Detect which cell encompasses the target text, then output its (X, Y) center coordinate. 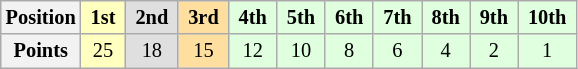
1st (104, 17)
8th (446, 17)
10 (301, 51)
9th (494, 17)
25 (104, 51)
1 (547, 51)
15 (203, 51)
7th (397, 17)
12 (253, 51)
6 (397, 51)
4th (253, 17)
2nd (152, 17)
4 (446, 51)
5th (301, 17)
10th (547, 17)
8 (349, 51)
Points (41, 51)
6th (349, 17)
18 (152, 51)
2 (494, 51)
3rd (203, 17)
Position (41, 17)
